From the cell containing the given text, extract its center point as [X, Y] coordinate. 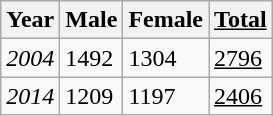
Female [166, 20]
1492 [92, 58]
Year [30, 20]
1304 [166, 58]
2796 [241, 58]
Total [241, 20]
1209 [92, 96]
Male [92, 20]
2014 [30, 96]
1197 [166, 96]
2004 [30, 58]
2406 [241, 96]
